Search for the cell housing the specified text and yield its [x, y] center coordinate. 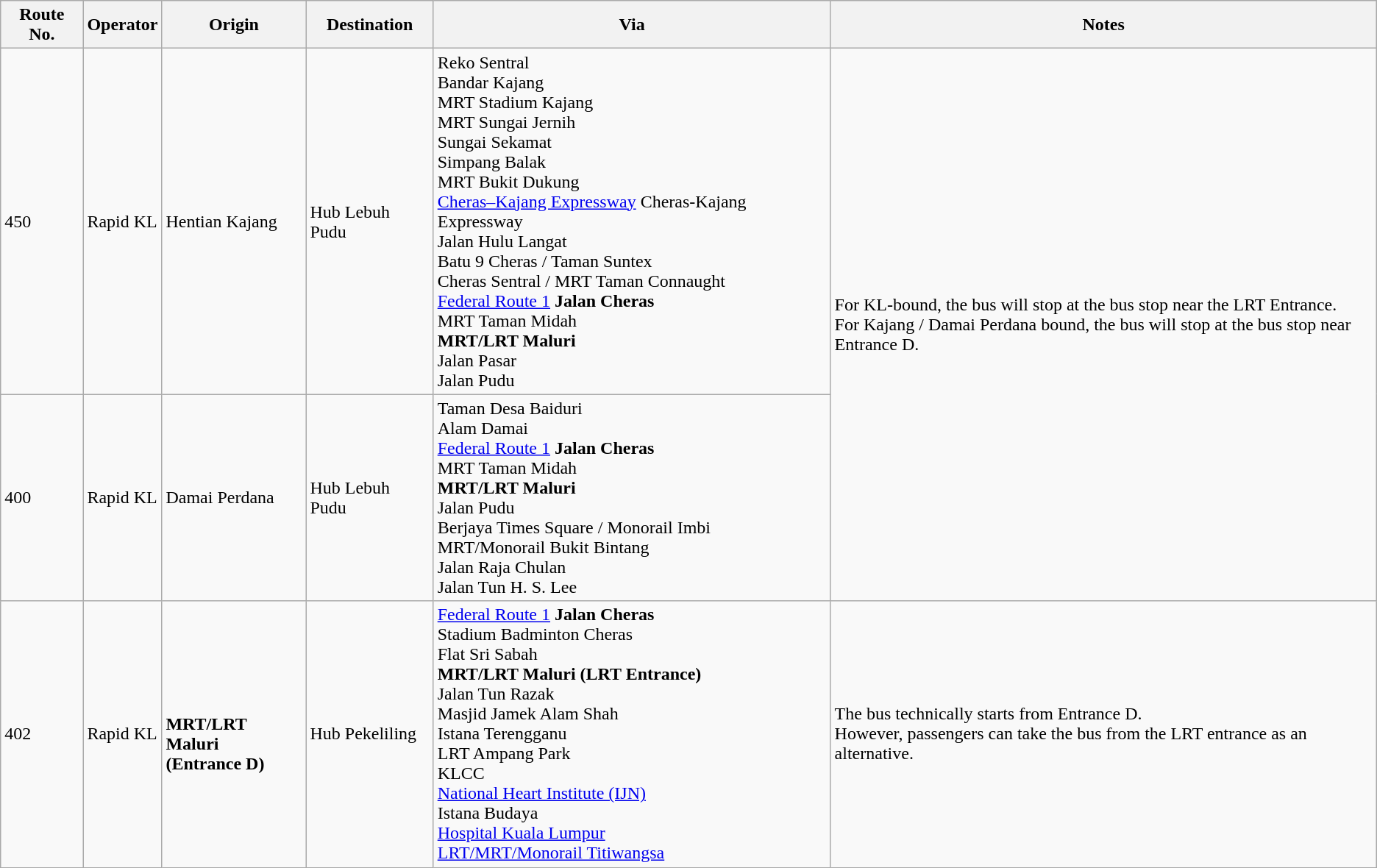
Damai Perdana [234, 497]
Origin [234, 25]
Via [632, 25]
Operator [122, 25]
Route No. [42, 25]
Hentian Kajang [234, 221]
450 [42, 221]
Destination [369, 25]
The bus technically starts from Entrance D.However, passengers can take the bus from the LRT entrance as an alternative. [1103, 734]
402 [42, 734]
Hub Pekeliling [369, 734]
Notes [1103, 25]
MRT/LRT Maluri (Entrance D) [234, 734]
400 [42, 497]
